Determine the (X, Y) coordinate at the center of the cell enclosing the given text.  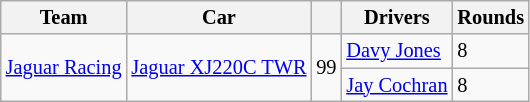
Jaguar XJ220C TWR (218, 68)
Jay Cochran (396, 85)
Car (218, 17)
Team (64, 17)
Drivers (396, 17)
Rounds (490, 17)
99 (326, 68)
Jaguar Racing (64, 68)
Davy Jones (396, 51)
